Search for the cell housing the specified text and yield its [X, Y] center coordinate. 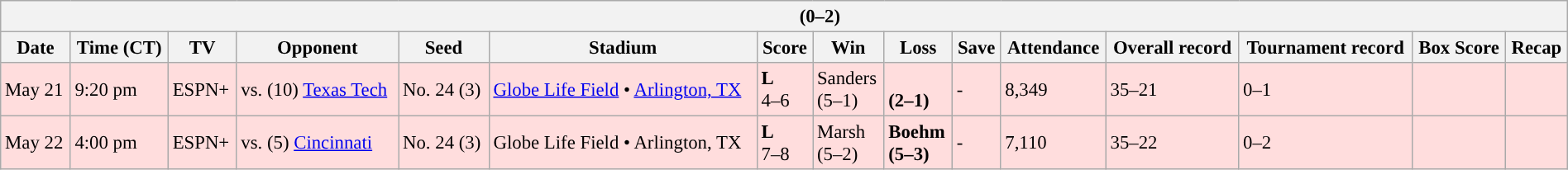
Recap [1537, 47]
0–2 [1326, 144]
Save [976, 47]
35–21 [1172, 89]
Boehm(5–3) [918, 144]
L7–8 [784, 144]
Overall record [1172, 47]
Marsh(5–2) [849, 144]
Sanders(5–1) [849, 89]
Tournament record [1326, 47]
Date [36, 47]
7,110 [1054, 144]
0–1 [1326, 89]
May 21 [36, 89]
(0–2) [784, 17]
4:00 pm [119, 144]
Stadium [623, 47]
9:20 pm [119, 89]
(2–1) [918, 89]
vs. (10) Texas Tech [318, 89]
35–22 [1172, 144]
8,349 [1054, 89]
Win [849, 47]
TV [202, 47]
May 22 [36, 144]
vs. (5) Cincinnati [318, 144]
Loss [918, 47]
Attendance [1054, 47]
L4–6 [784, 89]
Seed [443, 47]
Opponent [318, 47]
Score [784, 47]
Time (CT) [119, 47]
Box Score [1459, 47]
